Locate the cell with the specified text and output its [x, y] center coordinate. 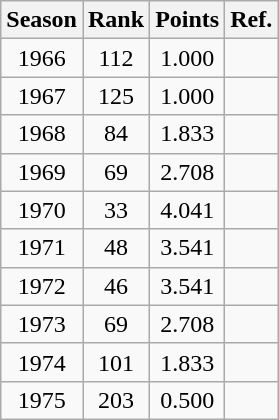
0.500 [188, 400]
84 [116, 134]
1969 [42, 172]
Season [42, 20]
33 [116, 210]
Points [188, 20]
1975 [42, 400]
4.041 [188, 210]
101 [116, 362]
1968 [42, 134]
1973 [42, 324]
112 [116, 58]
1972 [42, 286]
1971 [42, 248]
125 [116, 96]
1966 [42, 58]
Ref. [252, 20]
1974 [42, 362]
1970 [42, 210]
203 [116, 400]
48 [116, 248]
1967 [42, 96]
Rank [116, 20]
46 [116, 286]
